Scan for the cell matching the given text and deliver its [x, y] coordinate at center. 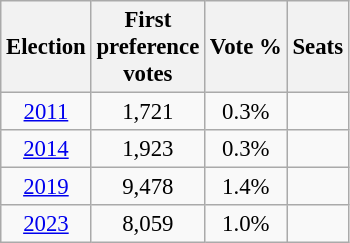
2019 [46, 187]
2023 [46, 224]
2014 [46, 149]
Seats [318, 47]
9,478 [148, 187]
1.4% [246, 187]
1.0% [246, 224]
Vote % [246, 47]
First preference votes [148, 47]
1,923 [148, 149]
8,059 [148, 224]
1,721 [148, 112]
Election [46, 47]
2011 [46, 112]
